Extract the [X, Y] coordinate from the center of the cell holding the provided text.  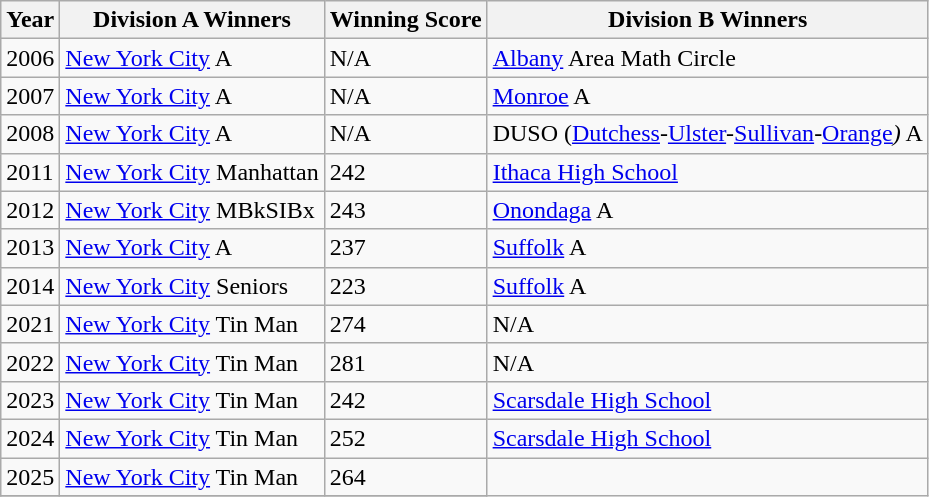
223 [406, 286]
Division A Winners [192, 20]
2025 [30, 477]
2011 [30, 172]
2006 [30, 58]
New York City Seniors [192, 286]
2021 [30, 324]
2023 [30, 400]
281 [406, 362]
2012 [30, 210]
Division B Winners [708, 20]
Winning Score [406, 20]
2007 [30, 96]
2024 [30, 438]
237 [406, 248]
Onondaga A [708, 210]
2013 [30, 248]
2008 [30, 134]
New York City Manhattan [192, 172]
Ithaca High School [708, 172]
Albany Area Math Circle [708, 58]
2014 [30, 286]
Monroe A [708, 96]
264 [406, 477]
Year [30, 20]
252 [406, 438]
DUSO (Dutchess-Ulster-Sullivan-Orange) A [708, 134]
New York City MBkSIBx [192, 210]
243 [406, 210]
274 [406, 324]
2022 [30, 362]
